Locate the cell with the specified text and output its (X, Y) center coordinate. 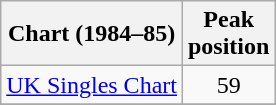
UK Singles Chart (92, 85)
59 (228, 85)
Chart (1984–85) (92, 34)
Peakposition (228, 34)
